From the cell containing the given text, extract its center point as [x, y] coordinate. 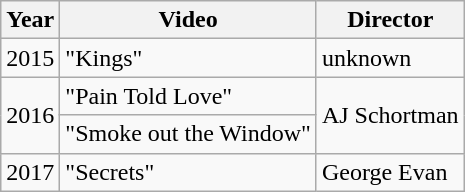
"Smoke out the Window" [188, 134]
unknown [390, 58]
"Kings" [188, 58]
"Pain Told Love" [188, 96]
George Evan [390, 172]
2015 [30, 58]
"Secrets" [188, 172]
2017 [30, 172]
Video [188, 20]
Year [30, 20]
Director [390, 20]
AJ Schortman [390, 115]
2016 [30, 115]
